Provide the [X, Y] coordinate of the cell's center where the given text is located.  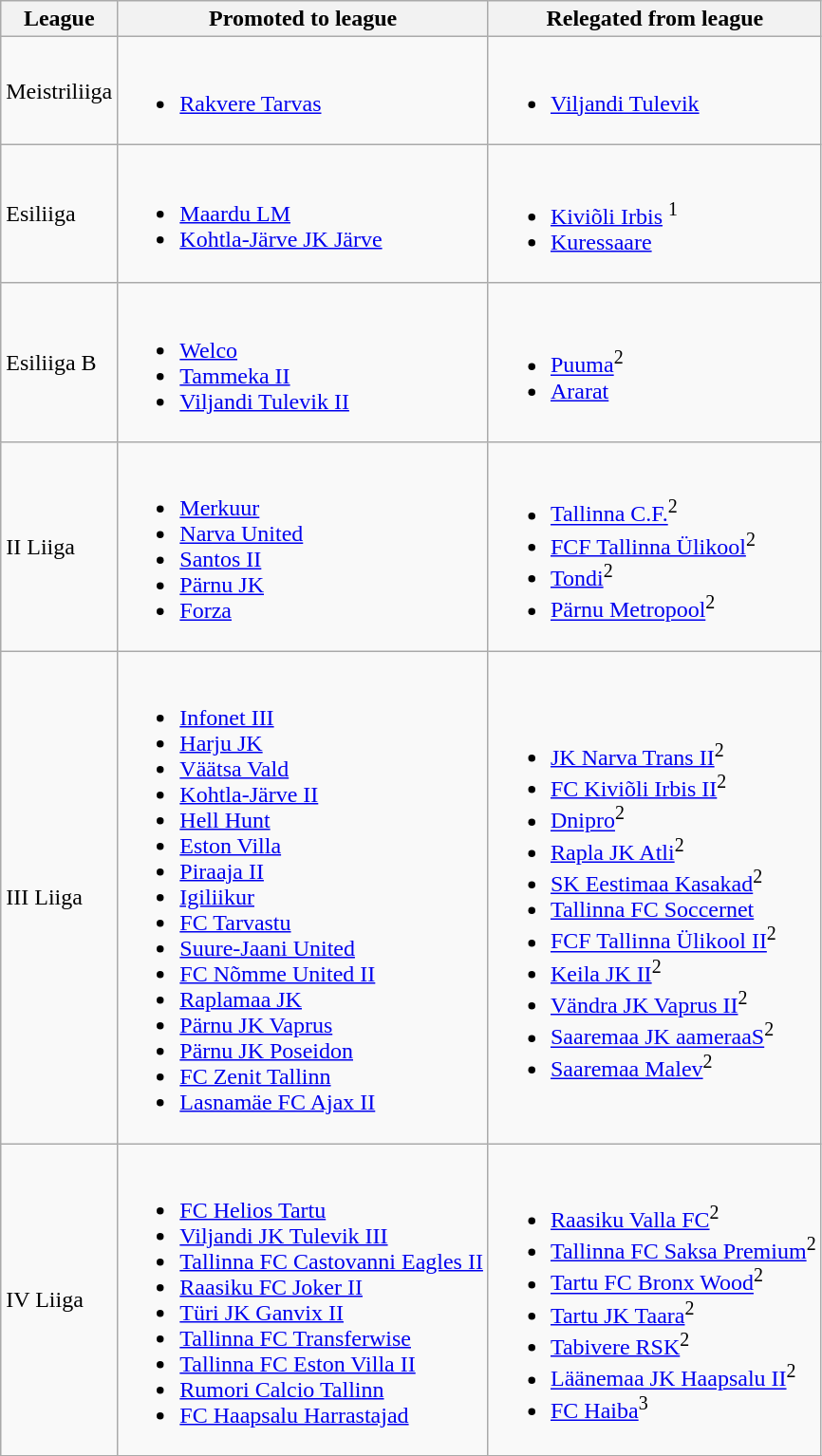
Kiviõli Irbis 1Kuressaare [655, 215]
II Liiga [59, 547]
MerkuurNarva UnitedSantos IIPärnu JKForza [304, 547]
Esiliiga [59, 215]
Relegated from league [655, 19]
Tallinna C.F.2FCF Tallinna Ülikool2Tondi2Pärnu Metropool2 [655, 547]
Rakvere Tarvas [304, 91]
Raasiku Valla FC2Tallinna FC Saksa Premium2Tartu FC Bronx Wood2Tartu JK Taara2Tabivere RSK2Läänemaa JK Haapsalu II2FC Haiba3 [655, 1300]
Puuma2Ararat [655, 363]
IV Liiga [59, 1300]
League [59, 19]
Meistriliiga [59, 91]
Esiliiga B [59, 363]
III Liiga [59, 898]
Promoted to league [304, 19]
Viljandi Tulevik [655, 91]
Maardu LMKohtla-Järve JK Järve [304, 215]
WelcoTammeka IIViljandi Tulevik II [304, 363]
